Find where the given text appears and provide that cell's center as [X, Y] coordinate. 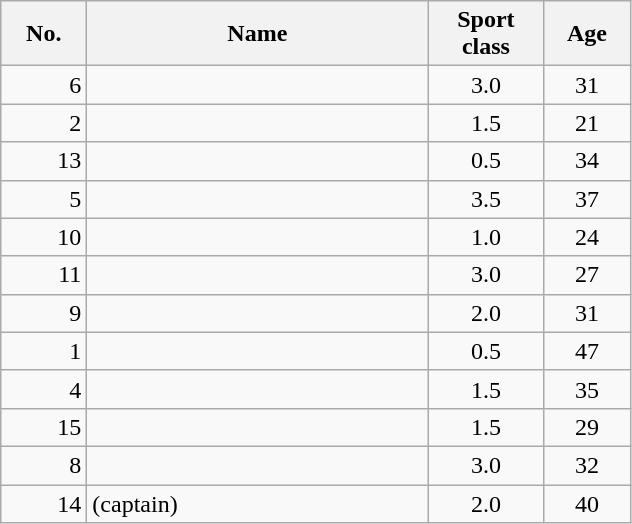
15 [44, 427]
40 [587, 503]
13 [44, 161]
24 [587, 237]
1.0 [486, 237]
4 [44, 389]
Sport class [486, 34]
Age [587, 34]
No. [44, 34]
3.5 [486, 199]
(captain) [258, 503]
29 [587, 427]
37 [587, 199]
5 [44, 199]
1 [44, 351]
35 [587, 389]
Name [258, 34]
11 [44, 275]
21 [587, 123]
47 [587, 351]
9 [44, 313]
14 [44, 503]
32 [587, 465]
2 [44, 123]
6 [44, 85]
34 [587, 161]
10 [44, 237]
8 [44, 465]
27 [587, 275]
